Capture the cell that displays the provided text and extract its [x, y] central coordinate. 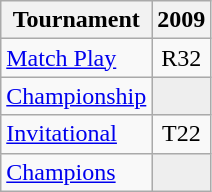
T22 [182, 134]
Champions [76, 172]
2009 [182, 20]
Match Play [76, 58]
Invitational [76, 134]
R32 [182, 58]
Championship [76, 96]
Tournament [76, 20]
